Return the [X, Y] coordinate for the center point of the cell that contains the specified text.  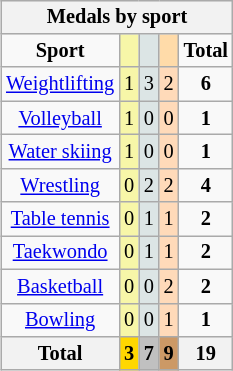
4 [206, 185]
9 [169, 354]
6 [206, 84]
Volleyball [60, 118]
Taekwondo [60, 253]
Basketball [60, 286]
Sport [60, 51]
Bowling [60, 320]
Weightlifting [60, 84]
19 [206, 354]
Water skiing [60, 152]
Wrestling [60, 185]
Table tennis [60, 219]
7 [149, 354]
Medals by sport [117, 17]
